Detect which cell encompasses the target text, then output its [x, y] center coordinate. 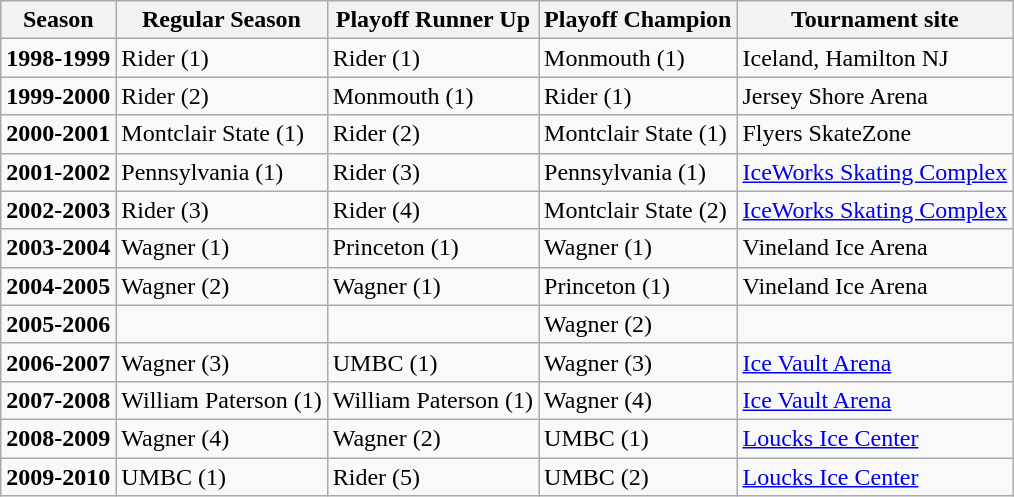
Jersey Shore Arena [875, 96]
Playoff Runner Up [432, 20]
2005-2006 [58, 324]
Rider (5) [432, 477]
1999-2000 [58, 96]
Playoff Champion [638, 20]
2006-2007 [58, 362]
Rider (4) [432, 210]
2003-2004 [58, 248]
Iceland, Hamilton NJ [875, 58]
2004-2005 [58, 286]
2000-2001 [58, 134]
2001-2002 [58, 172]
UMBC (2) [638, 477]
Regular Season [222, 20]
1998-1999 [58, 58]
2002-2003 [58, 210]
Season [58, 20]
Tournament site [875, 20]
2008-2009 [58, 438]
Montclair State (2) [638, 210]
2009-2010 [58, 477]
2007-2008 [58, 400]
Flyers SkateZone [875, 134]
